Identify which cell holds the provided text, then report its (X, Y) central coordinate. 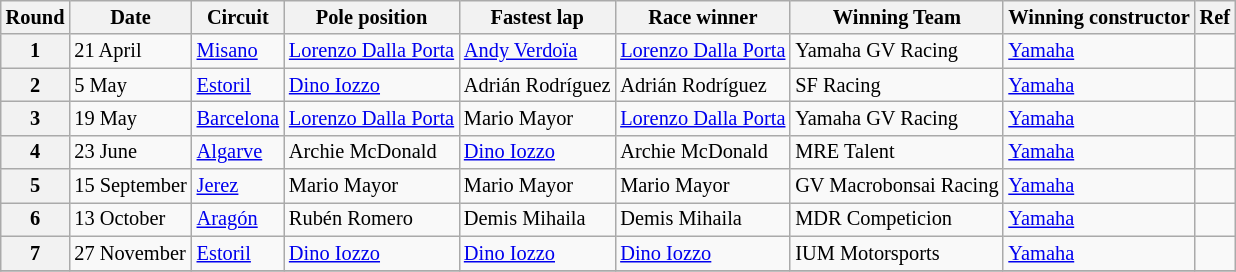
2 (36, 85)
15 September (130, 186)
21 April (130, 51)
Date (130, 17)
4 (36, 152)
IUM Motorsports (896, 253)
23 June (130, 152)
6 (36, 219)
Circuit (238, 17)
Winning constructor (1098, 17)
MRE Talent (896, 152)
Aragón (238, 219)
7 (36, 253)
27 November (130, 253)
Pole position (372, 17)
5 (36, 186)
5 May (130, 85)
Algarve (238, 152)
Winning Team (896, 17)
Barcelona (238, 118)
Rubén Romero (372, 219)
Andy Verdoïa (537, 51)
Fastest lap (537, 17)
Race winner (702, 17)
Jerez (238, 186)
13 October (130, 219)
Ref (1215, 17)
SF Racing (896, 85)
3 (36, 118)
GV Macrobonsai Racing (896, 186)
MDR Competicion (896, 219)
Misano (238, 51)
19 May (130, 118)
Round (36, 17)
1 (36, 51)
